Search for the cell housing the specified text and yield its (X, Y) center coordinate. 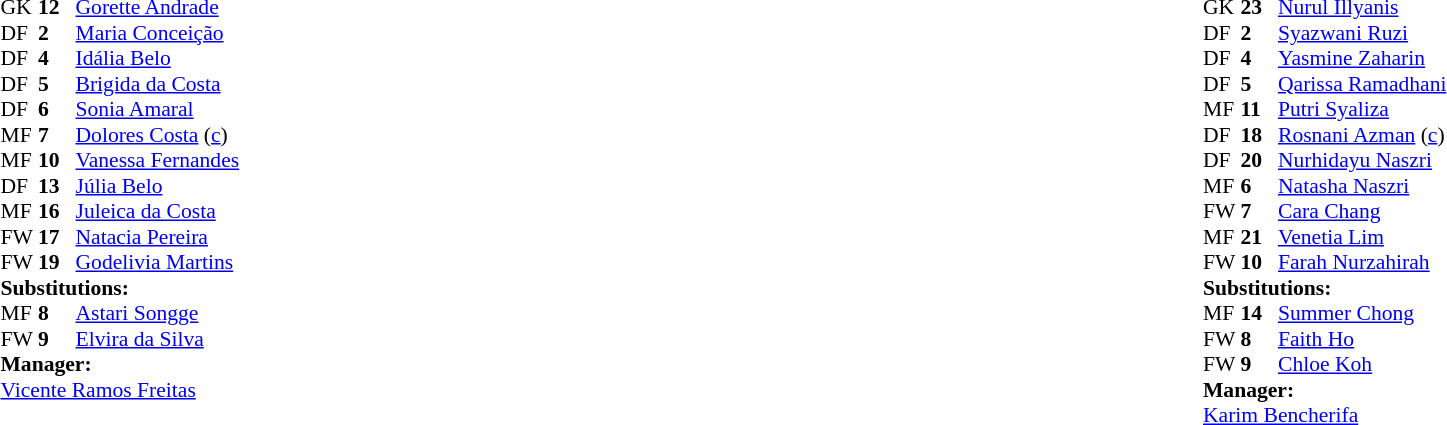
Sonia Amaral (158, 109)
Faith Ho (1362, 339)
Rosnani Azman (c) (1362, 135)
Godelivia Martins (158, 263)
13 (57, 186)
Chloe Koh (1362, 365)
18 (1259, 135)
19 (57, 263)
14 (1259, 313)
Astari Songge (158, 313)
Qarissa Ramadhani (1362, 84)
Cara Chang (1362, 211)
Putri Syaliza (1362, 109)
11 (1259, 109)
Farah Nurzahirah (1362, 263)
Syazwani Ruzi (1362, 33)
Elvira da Silva (158, 339)
Maria Conceição (158, 33)
16 (57, 211)
Júlia Belo (158, 186)
Natasha Naszri (1362, 186)
Brigida da Costa (158, 84)
Summer Chong (1362, 313)
Vanessa Fernandes (158, 161)
21 (1259, 237)
17 (57, 237)
Dolores Costa (c) (158, 135)
Idália Belo (158, 59)
Nurhidayu Naszri (1362, 161)
Venetia Lim (1362, 237)
20 (1259, 161)
Juleica da Costa (158, 211)
Yasmine Zaharin (1362, 59)
Vicente Ramos Freitas (120, 390)
Natacia Pereira (158, 237)
